Determine the (x, y) coordinate at the center of the cell enclosing the given text.  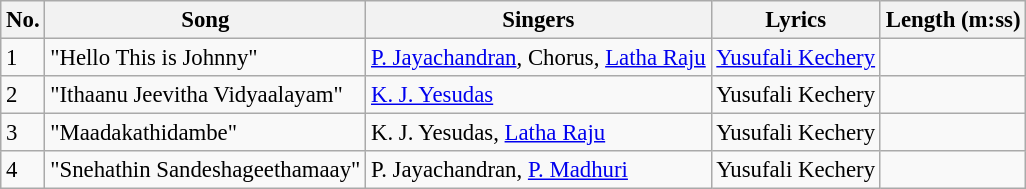
No. (23, 20)
2 (23, 95)
3 (23, 133)
Length (m:ss) (952, 20)
Song (206, 20)
"Maadakathidambe" (206, 133)
Singers (538, 20)
4 (23, 170)
P. Jayachandran, Chorus, Latha Raju (538, 58)
K. J. Yesudas (538, 95)
"Ithaanu Jeevitha Vidyaalayam" (206, 95)
P. Jayachandran, P. Madhuri (538, 170)
K. J. Yesudas, Latha Raju (538, 133)
"Snehathin Sandeshageethamaay" (206, 170)
Lyrics (796, 20)
1 (23, 58)
"Hello This is Johnny" (206, 58)
